Search for the cell housing the specified text and yield its [x, y] center coordinate. 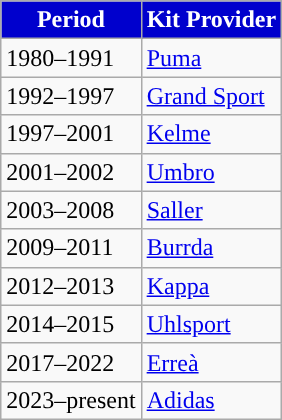
Erreà [212, 362]
Burrda [212, 248]
1992–1997 [71, 96]
Puma [212, 58]
Adidas [212, 400]
2003–2008 [71, 210]
Uhlsport [212, 324]
Umbro [212, 172]
2014–2015 [71, 324]
2009–2011 [71, 248]
Period [71, 20]
2001–2002 [71, 172]
Kappa [212, 286]
1997–2001 [71, 134]
Kit Provider [212, 20]
2012–2013 [71, 286]
Grand Sport [212, 96]
1980–1991 [71, 58]
Kelme [212, 134]
Saller [212, 210]
2017–2022 [71, 362]
2023–present [71, 400]
